Locate the cell with the specified text and output its (x, y) center coordinate. 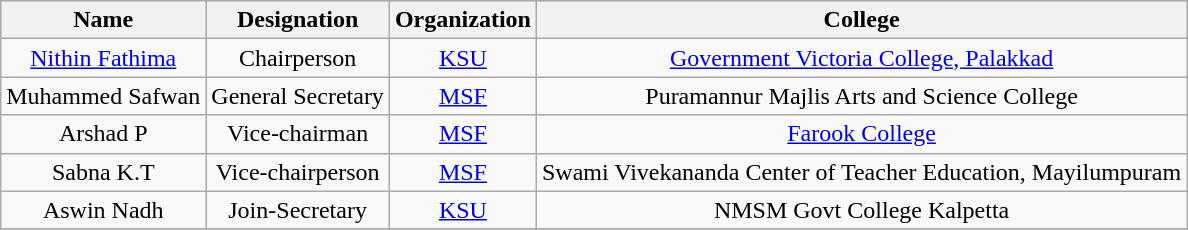
Vice-chairperson (298, 172)
Aswin Nadh (104, 210)
Government Victoria College, Palakkad (861, 58)
Join-Secretary (298, 210)
Muhammed Safwan (104, 96)
Name (104, 20)
Vice-chairman (298, 134)
College (861, 20)
Sabna K.T (104, 172)
NMSM Govt College Kalpetta (861, 210)
Designation (298, 20)
Puramannur Majlis Arts and Science College (861, 96)
Chairperson (298, 58)
Arshad P (104, 134)
Swami Vivekananda Center of Teacher Education, Mayilumpuram (861, 172)
Organization (462, 20)
Farook College (861, 134)
Nithin Fathima (104, 58)
General Secretary (298, 96)
